Capture the cell that displays the provided text and extract its (X, Y) central coordinate. 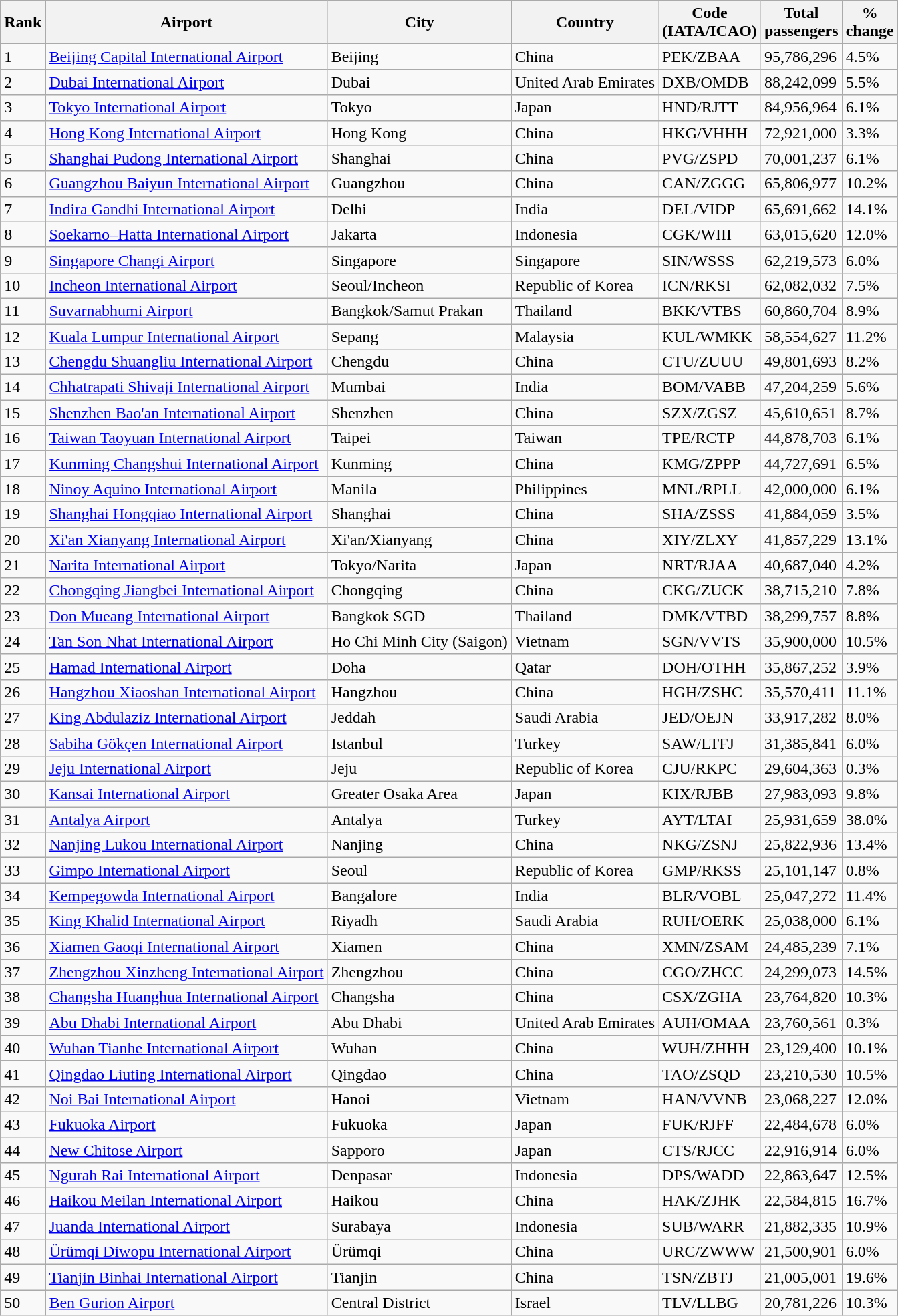
10.1% (870, 1048)
41 (23, 1074)
DXB/OMDB (710, 82)
Chongqing (420, 591)
ICN/RKSI (710, 285)
Changsha Huanghua International Airport (186, 997)
8.8% (870, 616)
DOH/OTHH (710, 667)
0.8% (870, 870)
27,983,093 (801, 794)
Shenzhen Bao'an International Airport (186, 413)
12.5% (870, 1176)
CSX/ZGHA (710, 997)
NKG/ZSNJ (710, 845)
42 (23, 1099)
35,570,411 (801, 692)
Malaysia (585, 336)
11 (23, 311)
22,863,647 (801, 1176)
Kunming (420, 464)
16.7% (870, 1201)
CGO/ZHCC (710, 972)
Haikou Meilan International Airport (186, 1201)
Seoul/Incheon (420, 285)
Xiamen (420, 947)
23,760,561 (801, 1023)
Guangzhou Baiyun International Airport (186, 184)
Dubai International Airport (186, 82)
HND/RJTT (710, 108)
10.2% (870, 184)
38 (23, 997)
Kuala Lumpur International Airport (186, 336)
8.0% (870, 717)
Incheon International Airport (186, 285)
9.8% (870, 794)
48 (23, 1252)
Wuhan Tianhe International Airport (186, 1048)
5.5% (870, 82)
Qingdao (420, 1074)
Noi Bai International Airport (186, 1099)
Sapporo (420, 1150)
Taiwan Taoyuan International Airport (186, 438)
14 (23, 387)
3.9% (870, 667)
Xiamen Gaoqi International Airport (186, 947)
23 (23, 616)
35 (23, 921)
Gimpo International Airport (186, 870)
23,129,400 (801, 1048)
Singapore Changi Airport (186, 260)
11.2% (870, 336)
65,691,662 (801, 209)
25,047,272 (801, 896)
Xi'an/Xianyang (420, 540)
Central District (420, 1303)
Haikou (420, 1201)
XIY/ZLXY (710, 540)
Juanda International Airport (186, 1226)
Narita International Airport (186, 565)
Antalya Airport (186, 820)
49 (23, 1277)
7.1% (870, 947)
40 (23, 1048)
33,917,282 (801, 717)
39 (23, 1023)
Shenzhen (420, 413)
8.2% (870, 362)
City (420, 23)
SGN/VVTS (710, 641)
Tokyo/Narita (420, 565)
Surabaya (420, 1226)
HAK/ZJHK (710, 1201)
Jakarta (420, 234)
DPS/WADD (710, 1176)
25,931,659 (801, 820)
Istanbul (420, 744)
BKK/VTBS (710, 311)
41,857,229 (801, 540)
30 (23, 794)
22,584,815 (801, 1201)
5.6% (870, 387)
47,204,259 (801, 387)
11.4% (870, 896)
41,884,059 (801, 514)
BLR/VOBL (710, 896)
84,956,964 (801, 108)
45 (23, 1176)
10 (23, 285)
Sepang (420, 336)
32 (23, 845)
21 (23, 565)
38,299,757 (801, 616)
58,554,627 (801, 336)
23,068,227 (801, 1099)
Sabiha Gökçen International Airport (186, 744)
Ngurah Rai International Airport (186, 1176)
Israel (585, 1303)
AYT/LTAI (710, 820)
King Khalid International Airport (186, 921)
Guangzhou (420, 184)
CTS/RJCC (710, 1150)
23,210,530 (801, 1074)
Suvarnabhumi Airport (186, 311)
12 (23, 336)
34 (23, 896)
8 (23, 234)
Ürümqi (420, 1252)
3.3% (870, 133)
HAN/VVNB (710, 1099)
16 (23, 438)
50 (23, 1303)
Bangalore (420, 896)
Taipei (420, 438)
8.9% (870, 311)
Zhengzhou Xinzheng International Airport (186, 972)
33 (23, 870)
TAO/ZSQD (710, 1074)
60,860,704 (801, 311)
62,082,032 (801, 285)
Dubai (420, 82)
Bangkok SGD (420, 616)
Qingdao Liuting International Airport (186, 1074)
14.1% (870, 209)
Riyadh (420, 921)
DEL/VIDP (710, 209)
70,001,237 (801, 158)
13 (23, 362)
Beijing (420, 57)
Shanghai Hongqiao International Airport (186, 514)
TPE/RCTP (710, 438)
CJU/RKPC (710, 769)
RUH/OERK (710, 921)
URC/ZWWW (710, 1252)
36 (23, 947)
HGH/ZSHC (710, 692)
Hangzhou (420, 692)
10.9% (870, 1226)
13.4% (870, 845)
24,299,073 (801, 972)
62,219,573 (801, 260)
FUK/RJFF (710, 1124)
Beijing Capital International Airport (186, 57)
XMN/ZSAM (710, 947)
Tan Son Nhat International Airport (186, 641)
9 (23, 260)
Code(IATA/ICAO) (710, 23)
Indira Gandhi International Airport (186, 209)
Hong Kong (420, 133)
Jeju International Airport (186, 769)
Hangzhou Xiaoshan International Airport (186, 692)
Shanghai Pudong International Airport (186, 158)
SIN/WSSS (710, 260)
Abu Dhabi (420, 1023)
29,604,363 (801, 769)
95,786,296 (801, 57)
44,727,691 (801, 464)
7 (23, 209)
49,801,693 (801, 362)
Doha (420, 667)
HKG/VHHH (710, 133)
45,610,651 (801, 413)
BOM/VABB (710, 387)
3.5% (870, 514)
65,806,977 (801, 184)
KMG/ZPPP (710, 464)
38.0% (870, 820)
Don Mueang International Airport (186, 616)
Ninoy Aquino International Airport (186, 489)
19 (23, 514)
Bangkok/Samut Prakan (420, 311)
Zhengzhou (420, 972)
Fukuoka Airport (186, 1124)
WUH/ZHHH (710, 1048)
%change (870, 23)
26 (23, 692)
CKG/ZUCK (710, 591)
Hanoi (420, 1099)
21,005,001 (801, 1277)
35,867,252 (801, 667)
Greater Osaka Area (420, 794)
44,878,703 (801, 438)
14.5% (870, 972)
Denpasar (420, 1176)
21,882,335 (801, 1226)
Kempegowda International Airport (186, 896)
TSN/ZBTJ (710, 1277)
CTU/ZUUU (710, 362)
4.5% (870, 57)
CAN/ZGGG (710, 184)
DMK/VTBD (710, 616)
42,000,000 (801, 489)
72,921,000 (801, 133)
28 (23, 744)
Wuhan (420, 1048)
13.1% (870, 540)
Hong Kong International Airport (186, 133)
Mumbai (420, 387)
Philippines (585, 489)
Nanjing Lukou International Airport (186, 845)
23,764,820 (801, 997)
JED/OEJN (710, 717)
35,900,000 (801, 641)
MNL/RPLL (710, 489)
22,916,914 (801, 1150)
40,687,040 (801, 565)
4 (23, 133)
7.5% (870, 285)
Tianjin Binhai International Airport (186, 1277)
5 (23, 158)
Ürümqi Diwopu International Airport (186, 1252)
Tokyo (420, 108)
PVG/ZSPD (710, 158)
Kunming Changshui International Airport (186, 464)
47 (23, 1226)
SHA/ZSSS (710, 514)
6 (23, 184)
11.1% (870, 692)
KIX/RJBB (710, 794)
Country (585, 23)
Totalpassengers (801, 23)
38,715,210 (801, 591)
Soekarno–Hatta International Airport (186, 234)
Fukuoka (420, 1124)
Chengdu (420, 362)
3 (23, 108)
Jeddah (420, 717)
63,015,620 (801, 234)
Chengdu Shuangliu International Airport (186, 362)
7.8% (870, 591)
PEK/ZBAA (710, 57)
Taiwan (585, 438)
31,385,841 (801, 744)
TLV/LLBG (710, 1303)
44 (23, 1150)
6.5% (870, 464)
31 (23, 820)
Changsha (420, 997)
Kansai International Airport (186, 794)
27 (23, 717)
18 (23, 489)
SUB/WARR (710, 1226)
Hamad International Airport (186, 667)
19.6% (870, 1277)
AUH/OMAA (710, 1023)
20 (23, 540)
Tokyo International Airport (186, 108)
Airport (186, 23)
Seoul (420, 870)
88,242,099 (801, 82)
Antalya (420, 820)
Ho Chi Minh City (Saigon) (420, 641)
25 (23, 667)
SZX/ZGSZ (710, 413)
24 (23, 641)
17 (23, 464)
43 (23, 1124)
37 (23, 972)
1 (23, 57)
Chongqing Jiangbei International Airport (186, 591)
CGK/WIII (710, 234)
4.2% (870, 565)
NRT/RJAA (710, 565)
GMP/RKSS (710, 870)
25,101,147 (801, 870)
King Abdulaziz International Airport (186, 717)
24,485,239 (801, 947)
Tianjin (420, 1277)
46 (23, 1201)
20,781,226 (801, 1303)
New Chitose Airport (186, 1150)
25,822,936 (801, 845)
Delhi (420, 209)
21,500,901 (801, 1252)
Xi'an Xianyang International Airport (186, 540)
Qatar (585, 667)
15 (23, 413)
25,038,000 (801, 921)
Ben Gurion Airport (186, 1303)
Nanjing (420, 845)
KUL/WMKK (710, 336)
Jeju (420, 769)
2 (23, 82)
22 (23, 591)
Rank (23, 23)
Chhatrapati Shivaji International Airport (186, 387)
29 (23, 769)
Manila (420, 489)
8.7% (870, 413)
SAW/LTFJ (710, 744)
Abu Dhabi International Airport (186, 1023)
22,484,678 (801, 1124)
